Scan for the cell matching the given text and deliver its (x, y) coordinate at center. 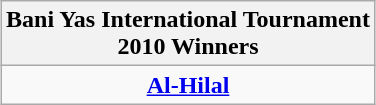
Al-Hilal (188, 85)
Bani Yas International Tournament 2010 Winners (188, 34)
